From the cell containing the given text, extract its center point as (x, y) coordinate. 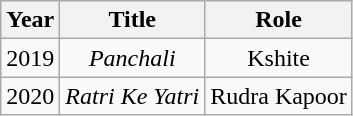
Title (132, 20)
2019 (30, 58)
Panchali (132, 58)
Ratri Ke Yatri (132, 96)
2020 (30, 96)
Year (30, 20)
Rudra Kapoor (279, 96)
Kshite (279, 58)
Role (279, 20)
